Capture the cell that displays the provided text and extract its (x, y) central coordinate. 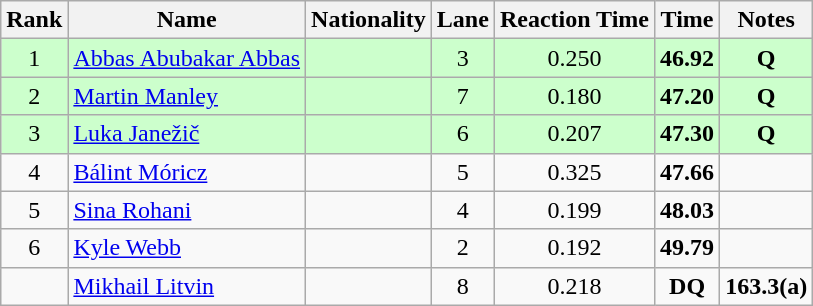
Name (187, 20)
0.325 (574, 172)
Sina Rohani (187, 210)
Rank (34, 20)
48.03 (688, 210)
Mikhail Litvin (187, 286)
DQ (688, 286)
46.92 (688, 58)
7 (462, 96)
Bálint Móricz (187, 172)
Abbas Abubakar Abbas (187, 58)
47.30 (688, 134)
0.218 (574, 286)
47.66 (688, 172)
Reaction Time (574, 20)
0.192 (574, 248)
Lane (462, 20)
8 (462, 286)
47.20 (688, 96)
0.207 (574, 134)
Luka Janežič (187, 134)
0.180 (574, 96)
0.199 (574, 210)
163.3(a) (766, 286)
Notes (766, 20)
Nationality (369, 20)
Time (688, 20)
49.79 (688, 248)
Kyle Webb (187, 248)
Martin Manley (187, 96)
0.250 (574, 58)
1 (34, 58)
